Determine the (X, Y) coordinate at the center of the cell enclosing the given text.  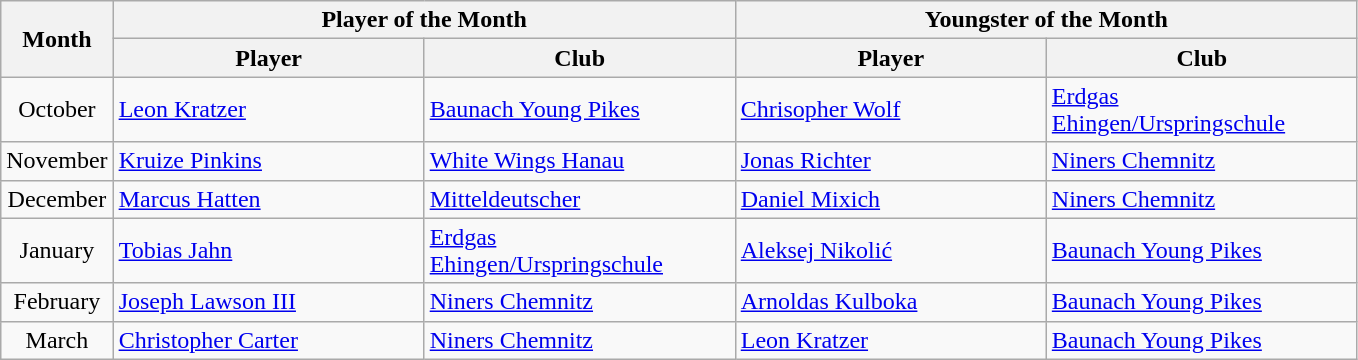
Mitteldeutscher (580, 199)
Player of the Month (424, 20)
Chrisopher Wolf (890, 110)
Month (57, 39)
Arnoldas Kulboka (890, 302)
White Wings Hanau (580, 161)
February (57, 302)
Aleksej Nikolić (890, 250)
Marcus Hatten (268, 199)
Jonas Richter (890, 161)
December (57, 199)
March (57, 340)
Christopher Carter (268, 340)
Youngster of the Month (1046, 20)
October (57, 110)
November (57, 161)
January (57, 250)
Joseph Lawson III (268, 302)
Daniel Mixich (890, 199)
Kruize Pinkins (268, 161)
Tobias Jahn (268, 250)
